From the cell containing the given text, extract its center point as (x, y) coordinate. 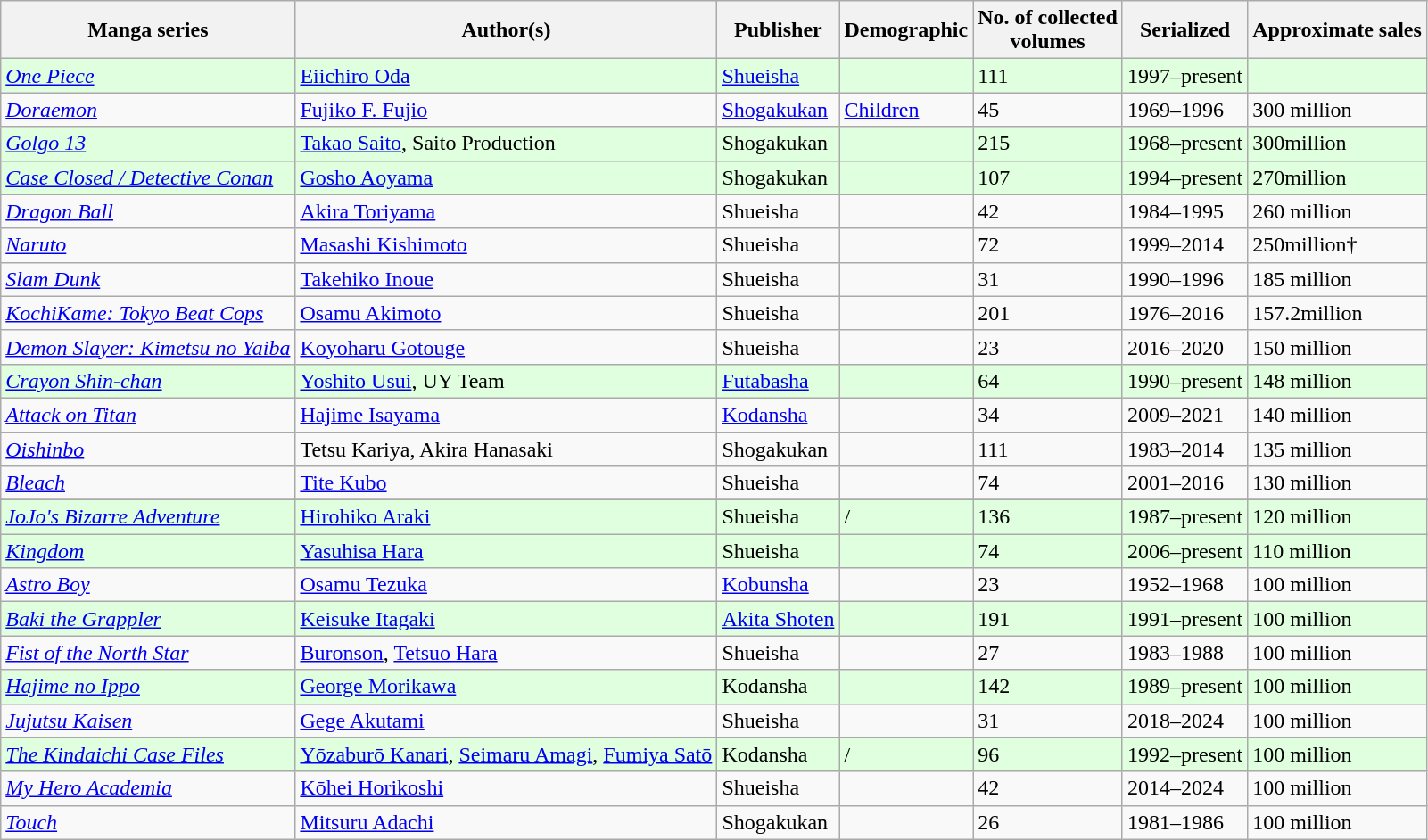
1990–1996 (1184, 279)
No. of collectedvolumes (1048, 30)
300million (1338, 144)
1991–present (1184, 619)
Naruto (148, 245)
Baki the Grappler (148, 619)
Attack on Titan (148, 415)
120 million (1338, 517)
1976–2016 (1184, 313)
JoJo's Bizarre Adventure (148, 517)
215 (1048, 144)
250million† (1338, 245)
Takehiko Inoue (507, 279)
2009–2021 (1184, 415)
Hajime Isayama (507, 415)
1992–present (1184, 754)
142 (1048, 687)
1983–2014 (1184, 449)
Fist of the North Star (148, 653)
2014–2024 (1184, 788)
Bleach (148, 483)
Dragon Ball (148, 211)
1983–1988 (1184, 653)
2018–2024 (1184, 721)
107 (1048, 177)
Eiichiro Oda (507, 76)
130 million (1338, 483)
Kingdom (148, 551)
The Kindaichi Case Files (148, 754)
KochiKame: Tokyo Beat Cops (148, 313)
64 (1048, 381)
Tetsu Kariya, Akira Hanasaki (507, 449)
1984–1995 (1184, 211)
One Piece (148, 76)
Osamu Akimoto (507, 313)
George Morikawa (507, 687)
110 million (1338, 551)
260 million (1338, 211)
Futabasha (778, 381)
Crayon Shin-chan (148, 381)
Golgo 13 (148, 144)
Gosho Aoyama (507, 177)
Demon Slayer: Kimetsu no Yaiba (148, 347)
Children (906, 110)
1981–1986 (1184, 822)
Osamu Tezuka (507, 585)
Slam Dunk (148, 279)
191 (1048, 619)
1968–present (1184, 144)
Kobunsha (778, 585)
136 (1048, 517)
Buronson, Tetsuo Hara (507, 653)
Akira Toriyama (507, 211)
34 (1048, 415)
My Hero Academia (148, 788)
157.2million (1338, 313)
Manga series (148, 30)
72 (1048, 245)
300 million (1338, 110)
1987–present (1184, 517)
Akita Shoten (778, 619)
2006–present (1184, 551)
Case Closed / Detective Conan (148, 177)
26 (1048, 822)
1994–present (1184, 177)
Touch (148, 822)
185 million (1338, 279)
140 million (1338, 415)
Keisuke Itagaki (507, 619)
1990–present (1184, 381)
Masashi Kishimoto (507, 245)
2016–2020 (1184, 347)
Fujiko F. Fujio (507, 110)
27 (1048, 653)
Yasuhisa Hara (507, 551)
Jujutsu Kaisen (148, 721)
96 (1048, 754)
1989–present (1184, 687)
1999–2014 (1184, 245)
Serialized (1184, 30)
Astro Boy (148, 585)
150 million (1338, 347)
148 million (1338, 381)
1952–1968 (1184, 585)
Publisher (778, 30)
201 (1048, 313)
Takao Saito, Saito Production (507, 144)
Kōhei Horikoshi (507, 788)
Mitsuru Adachi (507, 822)
Demographic (906, 30)
1969–1996 (1184, 110)
2001–2016 (1184, 483)
Koyoharu Gotouge (507, 347)
Yōzaburō Kanari, Seimaru Amagi, Fumiya Satō (507, 754)
Approximate sales (1338, 30)
Hirohiko Araki (507, 517)
Author(s) (507, 30)
1997–present (1184, 76)
Oishinbo (148, 449)
135 million (1338, 449)
270million (1338, 177)
Tite Kubo (507, 483)
Doraemon (148, 110)
45 (1048, 110)
Yoshito Usui, UY Team (507, 381)
Gege Akutami (507, 721)
Hajime no Ippo (148, 687)
